Determine the (x, y) coordinate at the center of the cell enclosing the given text.  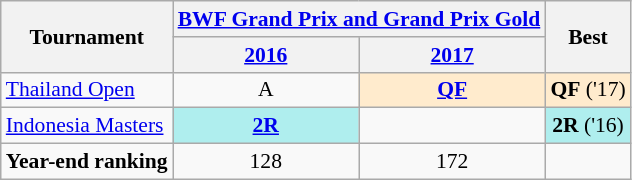
2016 (266, 55)
QF (452, 90)
2R (266, 126)
Year-end ranking (87, 162)
2R ('16) (588, 126)
Tournament (87, 36)
Best (588, 36)
128 (266, 162)
A (266, 90)
Thailand Open (87, 90)
Indonesia Masters (87, 126)
2017 (452, 55)
BWF Grand Prix and Grand Prix Gold (360, 19)
172 (452, 162)
QF ('17) (588, 90)
